Search for the cell housing the specified text and yield its (x, y) center coordinate. 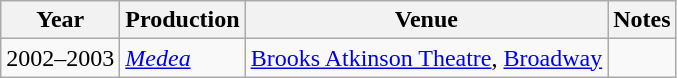
Year (60, 20)
Production (182, 20)
2002–2003 (60, 58)
Notes (642, 20)
Medea (182, 58)
Venue (426, 20)
Brooks Atkinson Theatre, Broadway (426, 58)
